Return the [x, y] coordinate for the center point of the cell that contains the specified text.  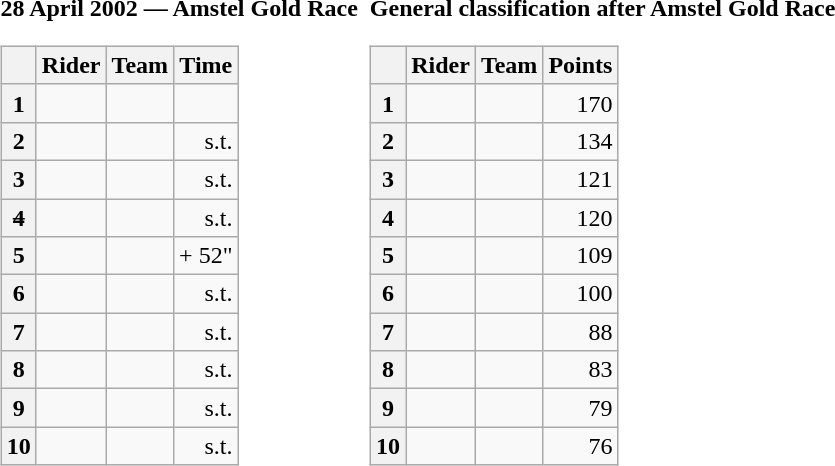
170 [580, 103]
Points [580, 65]
120 [580, 217]
109 [580, 256]
76 [580, 446]
79 [580, 408]
Time [206, 65]
121 [580, 179]
134 [580, 141]
+ 52" [206, 256]
88 [580, 332]
83 [580, 370]
100 [580, 294]
